For the text-containing cell, return its midpoint in [X, Y] coordinate format. 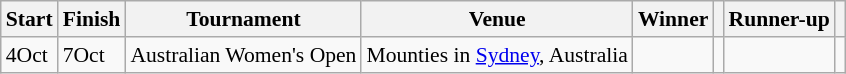
Finish [92, 19]
Venue [496, 19]
Mounties in Sydney, Australia [496, 55]
Winner [674, 19]
Australian Women's Open [243, 55]
Runner-up [778, 19]
7Oct [92, 55]
4Oct [30, 55]
Start [30, 19]
Tournament [243, 19]
